Extract the (x, y) coordinate from the center of the cell holding the provided text.  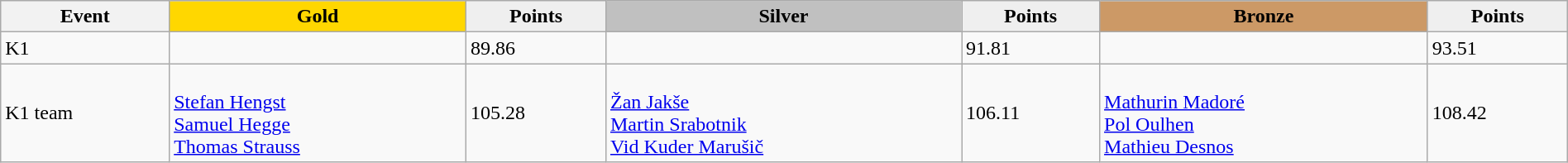
Bronze (1264, 17)
105.28 (536, 113)
Event (85, 17)
K1 team (85, 113)
K1 (85, 48)
Žan JakšeMartin SrabotnikVid Kuder Marušič (783, 113)
Stefan HengstSamuel HeggeThomas Strauss (318, 113)
106.11 (1030, 113)
Gold (318, 17)
89.86 (536, 48)
93.51 (1497, 48)
108.42 (1497, 113)
Mathurin MadoréPol OulhenMathieu Desnos (1264, 113)
Silver (783, 17)
91.81 (1030, 48)
